Return the [X, Y] coordinate for the center point of the cell that contains the specified text.  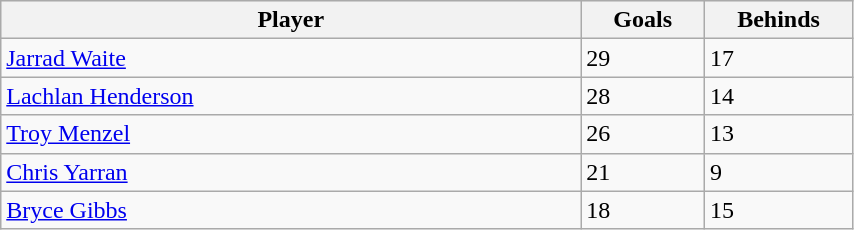
26 [643, 134]
15 [779, 210]
Jarrad Waite [291, 58]
13 [779, 134]
Player [291, 20]
9 [779, 172]
29 [643, 58]
Bryce Gibbs [291, 210]
Chris Yarran [291, 172]
21 [643, 172]
Behinds [779, 20]
18 [643, 210]
Lachlan Henderson [291, 96]
Goals [643, 20]
28 [643, 96]
17 [779, 58]
Troy Menzel [291, 134]
14 [779, 96]
